Locate the cell with the specified text and output its (X, Y) center coordinate. 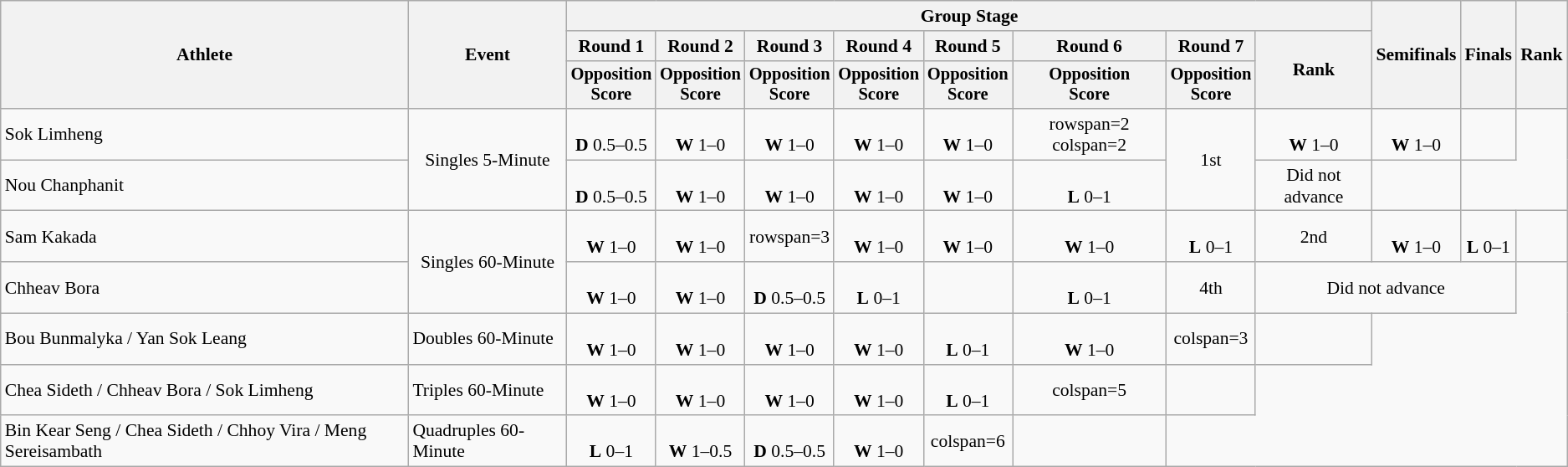
Event (487, 55)
Athlete (205, 55)
Finals (1489, 55)
Group Stage (970, 16)
Sok Limheng (205, 134)
Round 6 (1090, 46)
rowspan=2 colspan=2 (1090, 134)
Round 7 (1211, 46)
Chheav Bora (205, 288)
Chea Sideth / Chheav Bora / Sok Limheng (205, 390)
Bou Bunmalyka / Yan Sok Leang (205, 340)
Round 2 (701, 46)
Singles 60-Minute (487, 262)
Quadruples 60-Minute (487, 442)
rowspan=3 (789, 236)
Sam Kakada (205, 236)
colspan=5 (1090, 390)
colspan=3 (1211, 340)
colspan=6 (968, 442)
Triples 60-Minute (487, 390)
Nou Chanphanit (205, 186)
Semifinals (1416, 55)
Round 3 (789, 46)
Round 4 (878, 46)
Bin Kear Seng / Chea Sideth / Chhoy Vira / Meng Sereisambath (205, 442)
W 1–0.5 (701, 442)
Doubles 60-Minute (487, 340)
2nd (1313, 236)
Round 1 (612, 46)
4th (1211, 288)
Singles 5-Minute (487, 160)
1st (1211, 160)
Round 5 (968, 46)
